Detect which cell encompasses the target text, then output its [X, Y] center coordinate. 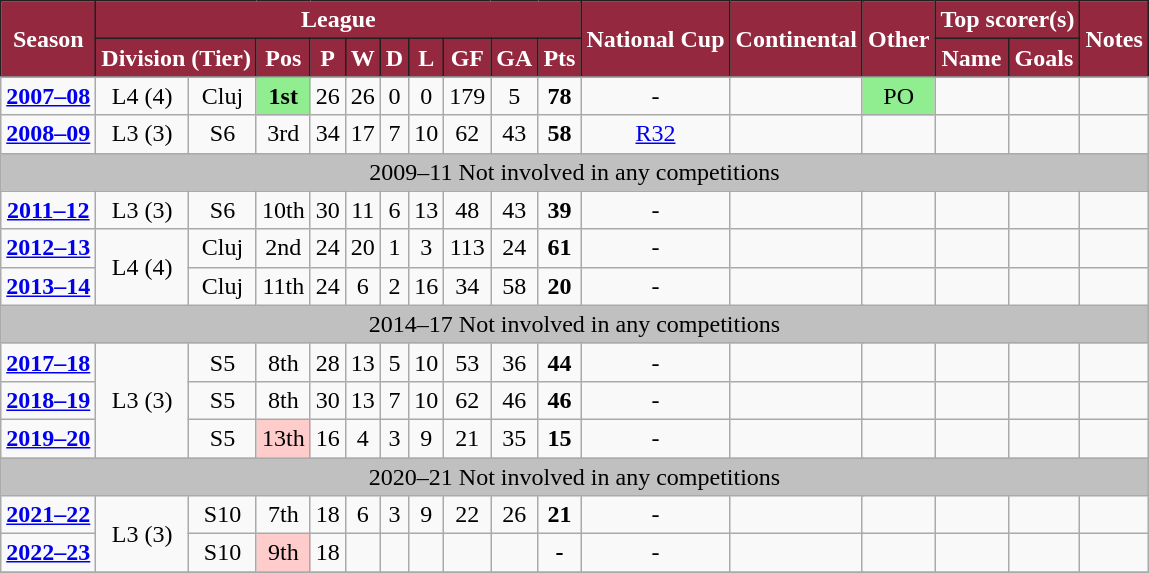
2007–08 [48, 96]
39 [560, 210]
Pts [560, 58]
2011–12 [48, 210]
D [394, 58]
2012–13 [48, 248]
7th [283, 515]
17 [362, 134]
13th [283, 438]
2013–14 [48, 286]
2021–22 [48, 515]
113 [468, 248]
Season [48, 39]
Other [898, 39]
10th [283, 210]
2017–18 [48, 362]
48 [468, 210]
4 [362, 438]
2019–20 [48, 438]
2018–19 [48, 400]
GF [468, 58]
2022–23 [48, 553]
22 [468, 515]
GA [514, 58]
Name [972, 58]
53 [468, 362]
2 [394, 286]
L [426, 58]
3rd [283, 134]
78 [560, 96]
Pos [283, 58]
2008–09 [48, 134]
11 [362, 210]
P [328, 58]
61 [560, 248]
League [338, 20]
R32 [656, 134]
Top scorer(s) [1008, 20]
Continental [796, 39]
National Cup [656, 39]
36 [514, 362]
PO [898, 96]
28 [328, 362]
Notes [1114, 39]
9th [283, 553]
2020–21 Not involved in any competitions [575, 477]
1st [283, 96]
11th [283, 286]
2nd [283, 248]
Division (Tier) [176, 58]
35 [514, 438]
2009–11 Not involved in any competitions [575, 172]
W [362, 58]
2014–17 Not involved in any competitions [575, 324]
1 [394, 248]
15 [560, 438]
44 [560, 362]
179 [468, 96]
Goals [1044, 58]
